Search for the cell housing the specified text and yield its (X, Y) center coordinate. 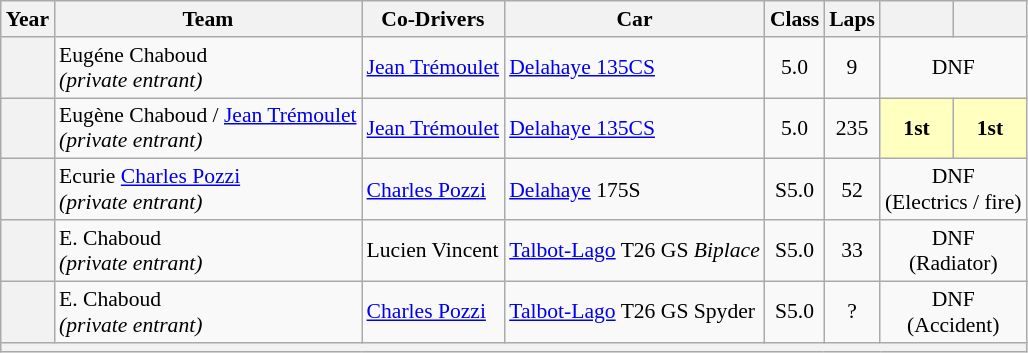
Team (208, 19)
DNF(Electrics / fire) (954, 190)
DNF(Radiator) (954, 250)
DNF (954, 68)
Eugéne Chaboud(private entrant) (208, 68)
Talbot-Lago T26 GS Biplace (634, 250)
DNF(Accident) (954, 312)
Lucien Vincent (434, 250)
235 (852, 128)
Delahaye 175S (634, 190)
? (852, 312)
Talbot-Lago T26 GS Spyder (634, 312)
Laps (852, 19)
9 (852, 68)
33 (852, 250)
Co-Drivers (434, 19)
Class (794, 19)
Year (28, 19)
Eugène Chaboud / Jean Trémoulet(private entrant) (208, 128)
Car (634, 19)
52 (852, 190)
Ecurie Charles Pozzi(private entrant) (208, 190)
